For the text-containing cell, return its midpoint in [x, y] coordinate format. 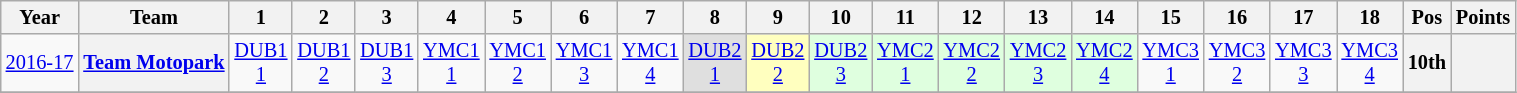
DUB23 [840, 63]
DUB22 [778, 63]
10th [1427, 63]
YMC31 [1171, 63]
Team Motopark [154, 63]
13 [1038, 17]
YMC34 [1369, 63]
DUB21 [714, 63]
18 [1369, 17]
YMC24 [1104, 63]
7 [650, 17]
YMC11 [451, 63]
YMC13 [584, 63]
YMC22 [972, 63]
9 [778, 17]
4 [451, 17]
14 [1104, 17]
2 [324, 17]
Team [154, 17]
DUB12 [324, 63]
1 [260, 17]
10 [840, 17]
DUB11 [260, 63]
8 [714, 17]
12 [972, 17]
16 [1237, 17]
3 [386, 17]
15 [1171, 17]
11 [905, 17]
Points [1483, 17]
YMC21 [905, 63]
DUB13 [386, 63]
Year [40, 17]
YMC14 [650, 63]
YMC12 [517, 63]
2016-17 [40, 63]
YMC23 [1038, 63]
YMC32 [1237, 63]
Pos [1427, 17]
YMC33 [1303, 63]
6 [584, 17]
17 [1303, 17]
5 [517, 17]
